Identify which cell holds the provided text, then report its [X, Y] central coordinate. 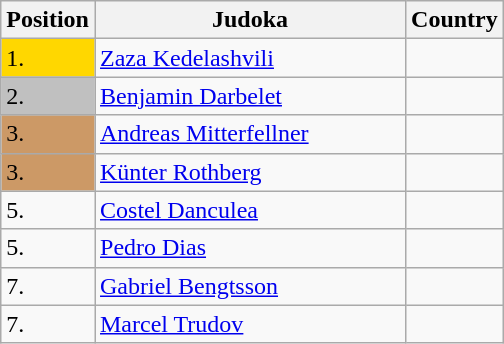
Costel Danculea [250, 210]
Zaza Kedelashvili [250, 58]
Gabriel Bengtsson [250, 286]
2. [48, 96]
Benjamin Darbelet [250, 96]
Künter Rothberg [250, 172]
Country [455, 20]
1. [48, 58]
Judoka [250, 20]
Position [48, 20]
Marcel Trudov [250, 324]
Pedro Dias [250, 248]
Andreas Mitterfellner [250, 134]
